Output the (x, y) coordinate of the center of the cell containing the given text.  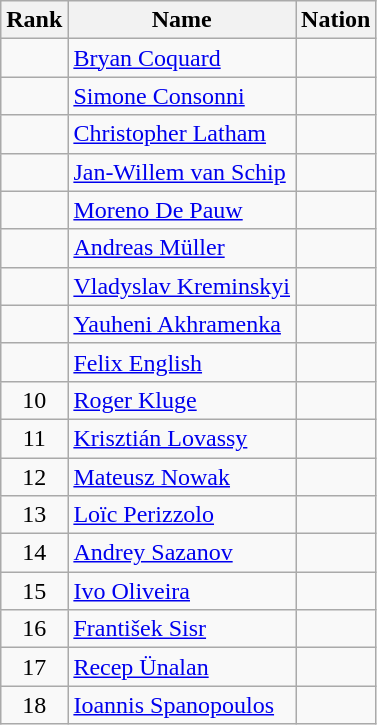
17 (34, 667)
Ivo Oliveira (182, 591)
Andrey Sazanov (182, 553)
15 (34, 591)
18 (34, 705)
František Sisr (182, 629)
Krisztián Lovassy (182, 438)
14 (34, 553)
Felix English (182, 362)
Ioannis Spanopoulos (182, 705)
Moreno De Pauw (182, 210)
11 (34, 438)
Yauheni Akhramenka (182, 324)
Andreas Müller (182, 248)
Nation (336, 20)
Rank (34, 20)
Vladyslav Kreminskyi (182, 286)
Bryan Coquard (182, 58)
Name (182, 20)
13 (34, 515)
Mateusz Nowak (182, 477)
Jan-Willem van Schip (182, 172)
Recep Ünalan (182, 667)
Christopher Latham (182, 134)
Roger Kluge (182, 400)
12 (34, 477)
10 (34, 400)
Loïc Perizzolo (182, 515)
Simone Consonni (182, 96)
16 (34, 629)
